Identify which cell holds the provided text, then report its [x, y] central coordinate. 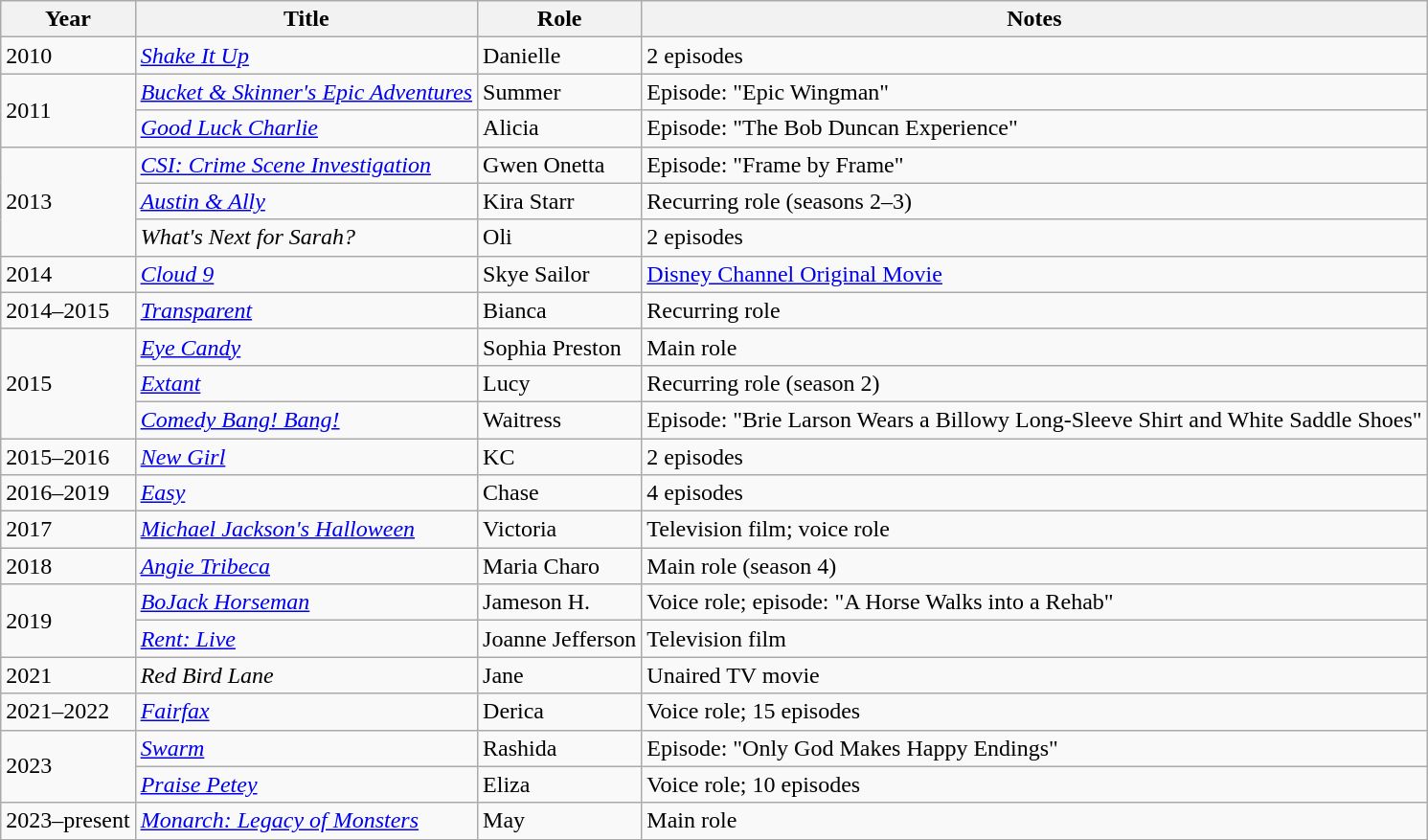
Eye Candy [306, 347]
Waitress [559, 420]
Maria Charo [559, 566]
Lucy [559, 383]
2018 [68, 566]
Unaired TV movie [1034, 675]
Recurring role (seasons 2–3) [1034, 201]
Year [68, 19]
Disney Channel Original Movie [1034, 274]
Michael Jackson's Halloween [306, 530]
Episode: "The Bob Duncan Experience" [1034, 128]
Shake It Up [306, 56]
Praise Petey [306, 784]
Angie Tribeca [306, 566]
2014 [68, 274]
Bianca [559, 310]
Comedy Bang! Bang! [306, 420]
Derica [559, 712]
Kira Starr [559, 201]
Good Luck Charlie [306, 128]
Red Bird Lane [306, 675]
2011 [68, 110]
2021–2022 [68, 712]
Transparent [306, 310]
2021 [68, 675]
Episode: "Brie Larson Wears a Billowy Long-Sleeve Shirt and White Saddle Shoes" [1034, 420]
Main role (season 4) [1034, 566]
2023–present [68, 821]
Cloud 9 [306, 274]
2016–2019 [68, 493]
Title [306, 19]
CSI: Crime Scene Investigation [306, 165]
Bucket & Skinner's Epic Adventures [306, 92]
Alicia [559, 128]
2010 [68, 56]
2023 [68, 766]
What's Next for Sarah? [306, 238]
Episode: "Frame by Frame" [1034, 165]
Victoria [559, 530]
Episode: "Epic Wingman" [1034, 92]
Rent: Live [306, 639]
Jameson H. [559, 602]
Chase [559, 493]
Eliza [559, 784]
Jane [559, 675]
Monarch: Legacy of Monsters [306, 821]
2014–2015 [68, 310]
Recurring role [1034, 310]
2015 [68, 383]
New Girl [306, 457]
Notes [1034, 19]
Rashida [559, 748]
Danielle [559, 56]
Easy [306, 493]
Voice role; 10 episodes [1034, 784]
Extant [306, 383]
Recurring role (season 2) [1034, 383]
Sophia Preston [559, 347]
Television film; voice role [1034, 530]
Swarm [306, 748]
Episode: "Only God Makes Happy Endings" [1034, 748]
Voice role; 15 episodes [1034, 712]
Summer [559, 92]
Fairfax [306, 712]
KC [559, 457]
Oli [559, 238]
Television film [1034, 639]
2015–2016 [68, 457]
Role [559, 19]
4 episodes [1034, 493]
2017 [68, 530]
Voice role; episode: "A Horse Walks into a Rehab" [1034, 602]
2013 [68, 201]
Skye Sailor [559, 274]
Austin & Ally [306, 201]
BoJack Horseman [306, 602]
Joanne Jefferson [559, 639]
2019 [68, 621]
Gwen Onetta [559, 165]
May [559, 821]
